Output the (X, Y) coordinate of the center of the cell containing the given text.  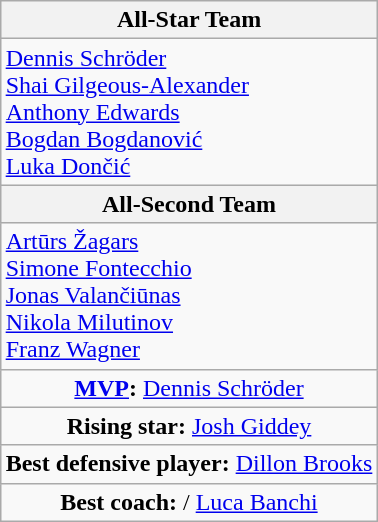
All-Star Team (189, 20)
Rising star: Josh Giddey (189, 426)
Artūrs Žagars Simone Fontecchio Jonas Valančiūnas Nikola Milutinov Franz Wagner (189, 296)
Best defensive player: Dillon Brooks (189, 464)
All-Second Team (189, 204)
Dennis Schröder Shai Gilgeous-Alexander Anthony Edwards Bogdan Bogdanović Luka Dončić (189, 112)
MVP: Dennis Schröder (189, 388)
Best coach: / Luca Banchi (189, 502)
